Capture the cell that displays the provided text and extract its [x, y] central coordinate. 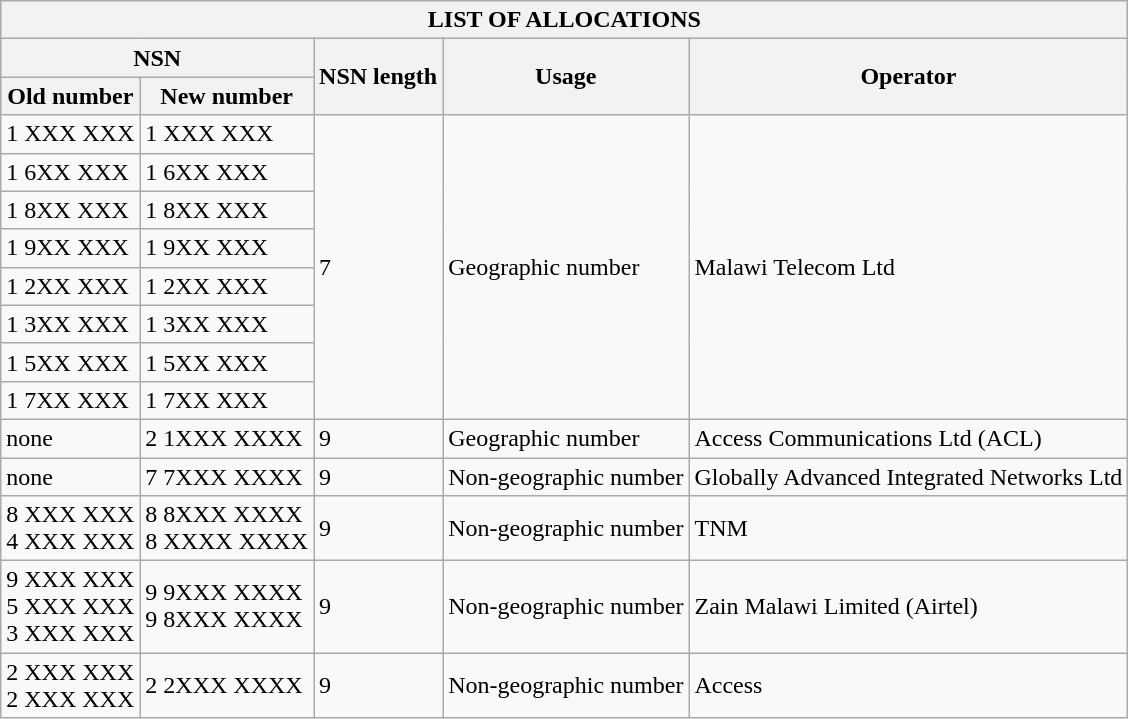
TNM [908, 528]
New number [227, 96]
NSN length [378, 77]
Access [908, 686]
Usage [566, 77]
LIST OF ALLOCATIONS [564, 20]
2 2XXX XXXX [227, 686]
Malawi Telecom Ltd [908, 267]
Access Communications Ltd (ACL) [908, 438]
7 7XXX XXXX [227, 477]
2 1XXX XXXX [227, 438]
NSN [158, 58]
Operator [908, 77]
7 [378, 267]
8 8XXX XXXX8 XXXX XXXX [227, 528]
Old number [70, 96]
Zain Malawi Limited (Airtel) [908, 607]
9 XXX XXX5 XXX XXX3 XXX XXX [70, 607]
Globally Advanced Integrated Networks Ltd [908, 477]
9 9XXX XXXX9 8XXX XXXX [227, 607]
2 XXX XXX2 XXX XXX [70, 686]
8 XXX XXX4 XXX XXX [70, 528]
